For the text-containing cell, return its midpoint in [X, Y] coordinate format. 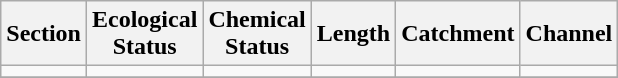
Length [353, 34]
Channel [569, 34]
Section [44, 34]
Catchment [458, 34]
EcologicalStatus [144, 34]
ChemicalStatus [257, 34]
